Output the (X, Y) coordinate of the center of the cell containing the given text.  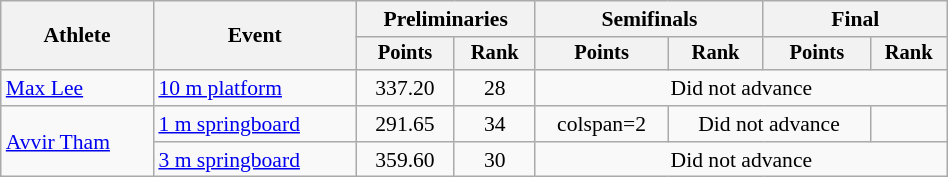
337.20 (405, 88)
28 (494, 88)
10 m platform (254, 88)
Avvir Tham (78, 142)
Max Lee (78, 88)
colspan=2 (601, 124)
Event (254, 36)
291.65 (405, 124)
Final (855, 19)
Athlete (78, 36)
1 m springboard (254, 124)
34 (494, 124)
Preliminaries (446, 19)
Semifinals (649, 19)
